From the cell containing the given text, extract its center point as [x, y] coordinate. 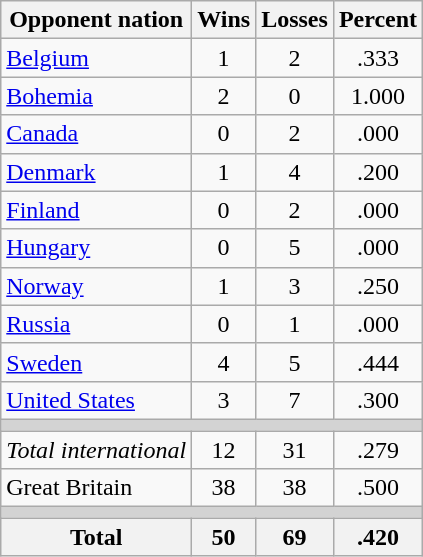
.250 [378, 286]
Hungary [96, 248]
.444 [378, 362]
United States [96, 400]
Losses [295, 20]
Opponent nation [96, 20]
Total international [96, 449]
.200 [378, 172]
Bohemia [96, 96]
Total [96, 537]
1.000 [378, 96]
7 [295, 400]
Canada [96, 134]
Belgium [96, 58]
Denmark [96, 172]
Norway [96, 286]
.500 [378, 488]
Great Britain [96, 488]
.300 [378, 400]
.333 [378, 58]
50 [224, 537]
.420 [378, 537]
Percent [378, 20]
12 [224, 449]
69 [295, 537]
31 [295, 449]
.279 [378, 449]
Wins [224, 20]
Finland [96, 210]
Sweden [96, 362]
Russia [96, 324]
